Scan for the cell matching the given text and deliver its [X, Y] coordinate at center. 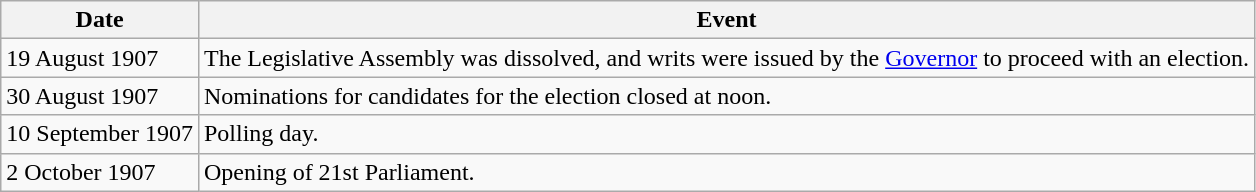
30 August 1907 [100, 96]
Event [726, 20]
Polling day. [726, 134]
10 September 1907 [100, 134]
The Legislative Assembly was dissolved, and writs were issued by the Governor to proceed with an election. [726, 58]
2 October 1907 [100, 172]
Opening of 21st Parliament. [726, 172]
Nominations for candidates for the election closed at noon. [726, 96]
19 August 1907 [100, 58]
Date [100, 20]
